Identify which cell holds the provided text, then report its [x, y] central coordinate. 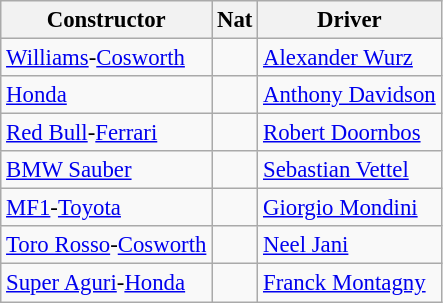
Constructor [106, 20]
Honda [106, 95]
Franck Montagny [350, 283]
Alexander Wurz [350, 58]
Robert Doornbos [350, 133]
Nat [235, 20]
Sebastian Vettel [350, 170]
Super Aguri-Honda [106, 283]
Toro Rosso-Cosworth [106, 245]
Red Bull-Ferrari [106, 133]
Williams-Cosworth [106, 58]
Giorgio Mondini [350, 208]
MF1-Toyota [106, 208]
Driver [350, 20]
BMW Sauber [106, 170]
Anthony Davidson [350, 95]
Neel Jani [350, 245]
